Provide the [X, Y] coordinate of the cell's center where the given text is located.  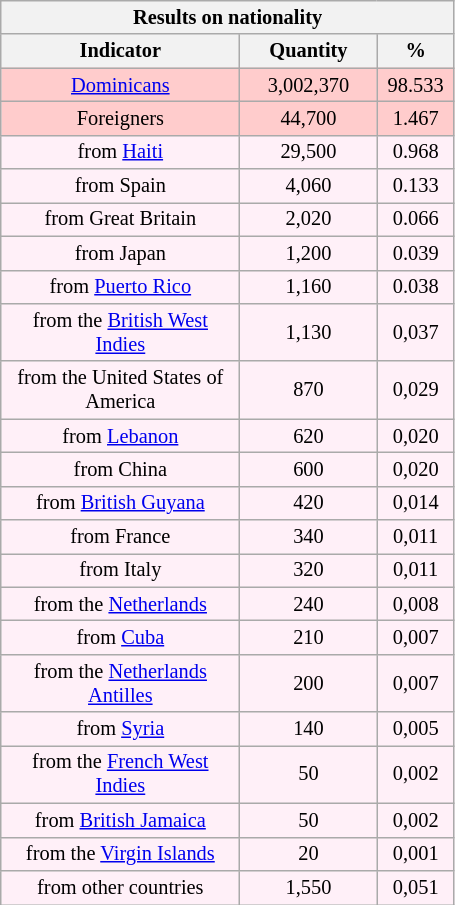
from France [120, 537]
Results on nationality [228, 17]
from the Virgin Islands [120, 854]
0.039 [416, 253]
from the British West Indies [120, 332]
620 [308, 436]
3,002,370 [308, 85]
0,001 [416, 854]
200 [308, 683]
340 [308, 537]
Dominicans [120, 85]
1,200 [308, 253]
from Japan [120, 253]
0,029 [416, 390]
Quantity [308, 51]
from Italy [120, 570]
2,020 [308, 219]
1,130 [308, 332]
from the Netherlands [120, 604]
870 [308, 390]
from Cuba [120, 637]
from British Jamaica [120, 820]
from China [120, 469]
from Lebanon [120, 436]
0,008 [416, 604]
44,700 [308, 118]
210 [308, 637]
0.968 [416, 152]
from the United States of America [120, 390]
1,160 [308, 287]
from the French West Indies [120, 774]
600 [308, 469]
1.467 [416, 118]
1,550 [308, 887]
29,500 [308, 152]
Foreigners [120, 118]
0,014 [416, 503]
from other countries [120, 887]
0,005 [416, 729]
140 [308, 729]
from the Netherlands Antilles [120, 683]
% [416, 51]
from Haiti [120, 152]
from Puerto Rico [120, 287]
0.133 [416, 186]
0,037 [416, 332]
Indicator [120, 51]
98.533 [416, 85]
4,060 [308, 186]
0.038 [416, 287]
320 [308, 570]
20 [308, 854]
0.066 [416, 219]
0,051 [416, 887]
420 [308, 503]
240 [308, 604]
from British Guyana [120, 503]
from Great Britain [120, 219]
from Spain [120, 186]
from Syria [120, 729]
